Output the (x, y) coordinate of the center of the cell containing the given text.  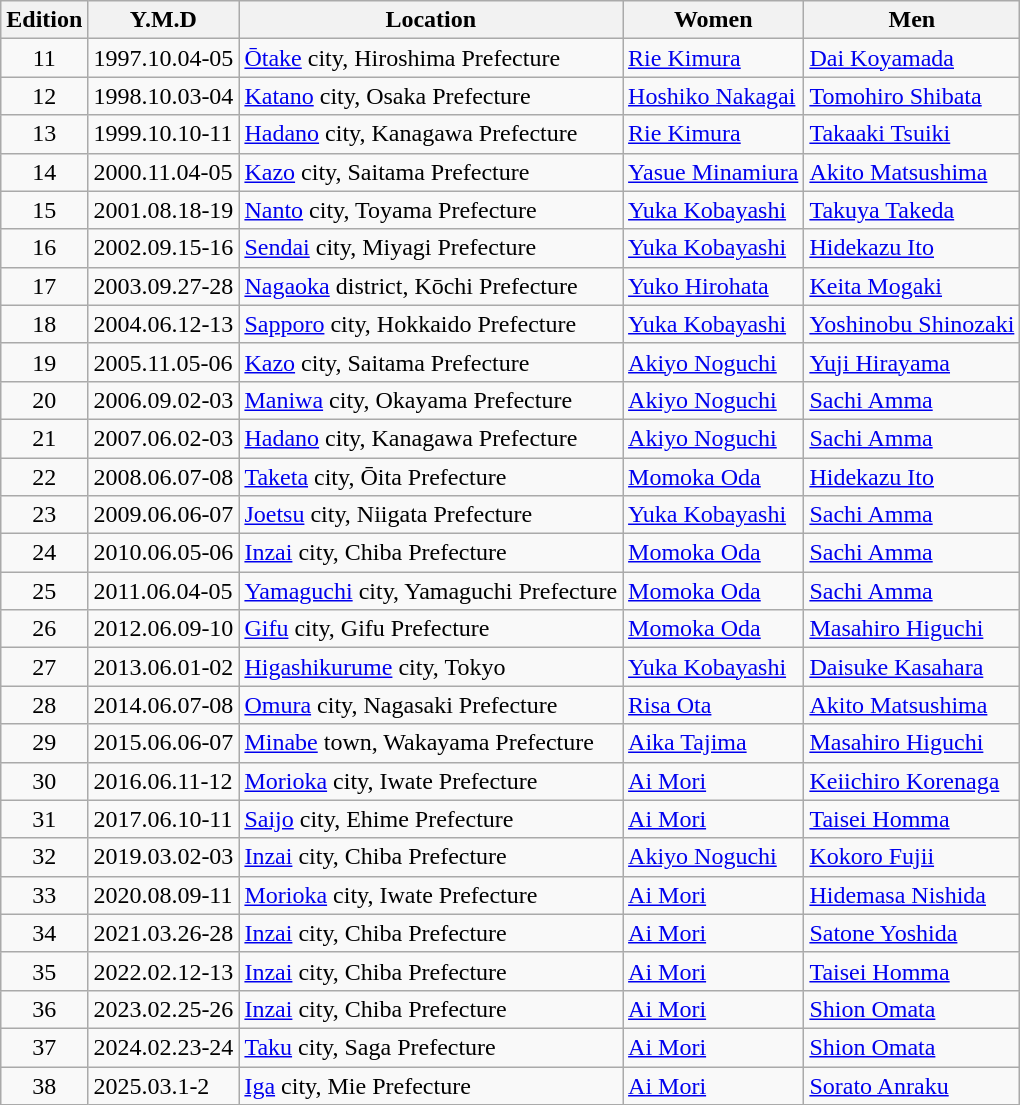
Hoshiko Nakagai (714, 96)
Y.M.D (164, 20)
2005.11.05-06 (164, 362)
38 (44, 1085)
33 (44, 895)
2009.06.06-07 (164, 515)
1997.10.04-05 (164, 58)
Hidemasa Nishida (912, 895)
Saijo city, Ehime Prefecture (431, 819)
Katano city, Osaka Prefecture (431, 96)
Keita Mogaki (912, 286)
2019.03.02-03 (164, 857)
Aika Tajima (714, 743)
Ōtake city, Hiroshima Prefecture (431, 58)
Sorato Anraku (912, 1085)
36 (44, 1009)
Iga city, Mie Prefecture (431, 1085)
Gifu city, Gifu Prefecture (431, 629)
2006.09.02-03 (164, 400)
Women (714, 20)
Dai Koyamada (912, 58)
Minabe town, Wakayama Prefecture (431, 743)
2024.02.23-24 (164, 1047)
2025.03.1-2 (164, 1085)
Yasue Minamiura (714, 172)
Yoshinobu Shinozaki (912, 324)
Risa Ota (714, 705)
2020.08.09-11 (164, 895)
2013.06.01-02 (164, 667)
2007.06.02-03 (164, 438)
Location (431, 20)
Yuji Hirayama (912, 362)
27 (44, 667)
2001.08.18-19 (164, 210)
17 (44, 286)
19 (44, 362)
Sendai city, Miyagi Prefecture (431, 248)
2022.02.12-13 (164, 971)
Edition (44, 20)
21 (44, 438)
2008.06.07-08 (164, 477)
28 (44, 705)
26 (44, 629)
18 (44, 324)
2017.06.10-11 (164, 819)
11 (44, 58)
2000.11.04-05 (164, 172)
2003.09.27-28 (164, 286)
2010.06.05-06 (164, 553)
Omura city, Nagasaki Prefecture (431, 705)
14 (44, 172)
2002.09.15-16 (164, 248)
2023.02.25-26 (164, 1009)
24 (44, 553)
2011.06.04-05 (164, 591)
12 (44, 96)
2016.06.11-12 (164, 781)
2015.06.06-07 (164, 743)
1998.10.03-04 (164, 96)
15 (44, 210)
35 (44, 971)
2021.03.26-28 (164, 933)
Takuya Takeda (912, 210)
Joetsu city, Niigata Prefecture (431, 515)
2004.06.12-13 (164, 324)
Yamaguchi city, Yamaguchi Prefecture (431, 591)
34 (44, 933)
Sapporo city, Hokkaido Prefecture (431, 324)
Yuko Hirohata (714, 286)
Tomohiro Shibata (912, 96)
Taku city, Saga Prefecture (431, 1047)
23 (44, 515)
31 (44, 819)
20 (44, 400)
25 (44, 591)
Satone Yoshida (912, 933)
2014.06.07-08 (164, 705)
13 (44, 134)
22 (44, 477)
Maniwa city, Okayama Prefecture (431, 400)
Men (912, 20)
29 (44, 743)
1999.10.10-11 (164, 134)
16 (44, 248)
37 (44, 1047)
Taketa city, Ōita Prefecture (431, 477)
Kokoro Fujii (912, 857)
Nanto city, Toyama Prefecture (431, 210)
30 (44, 781)
Takaaki Tsuiki (912, 134)
32 (44, 857)
Daisuke Kasahara (912, 667)
Keiichiro Korenaga (912, 781)
Higashikurume city, Tokyo (431, 667)
Nagaoka district, Kōchi Prefecture (431, 286)
2012.06.09-10 (164, 629)
